Extract the (x, y) coordinate from the center of the cell holding the provided text.  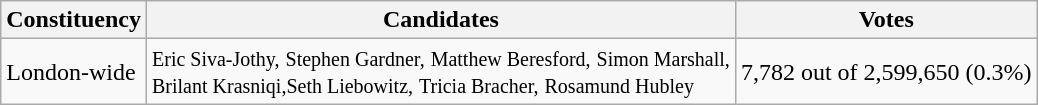
7,782 out of 2,599,650 (0.3%) (886, 72)
Votes (886, 20)
Eric Siva-Jothy, Stephen Gardner, Matthew Beresford, Simon Marshall,Brilant Krasniqi,Seth Liebowitz, Tricia Bracher, Rosamund Hubley (440, 72)
Candidates (440, 20)
Constituency (74, 20)
London-wide (74, 72)
